Find where the given text appears and provide that cell's center as [x, y] coordinate. 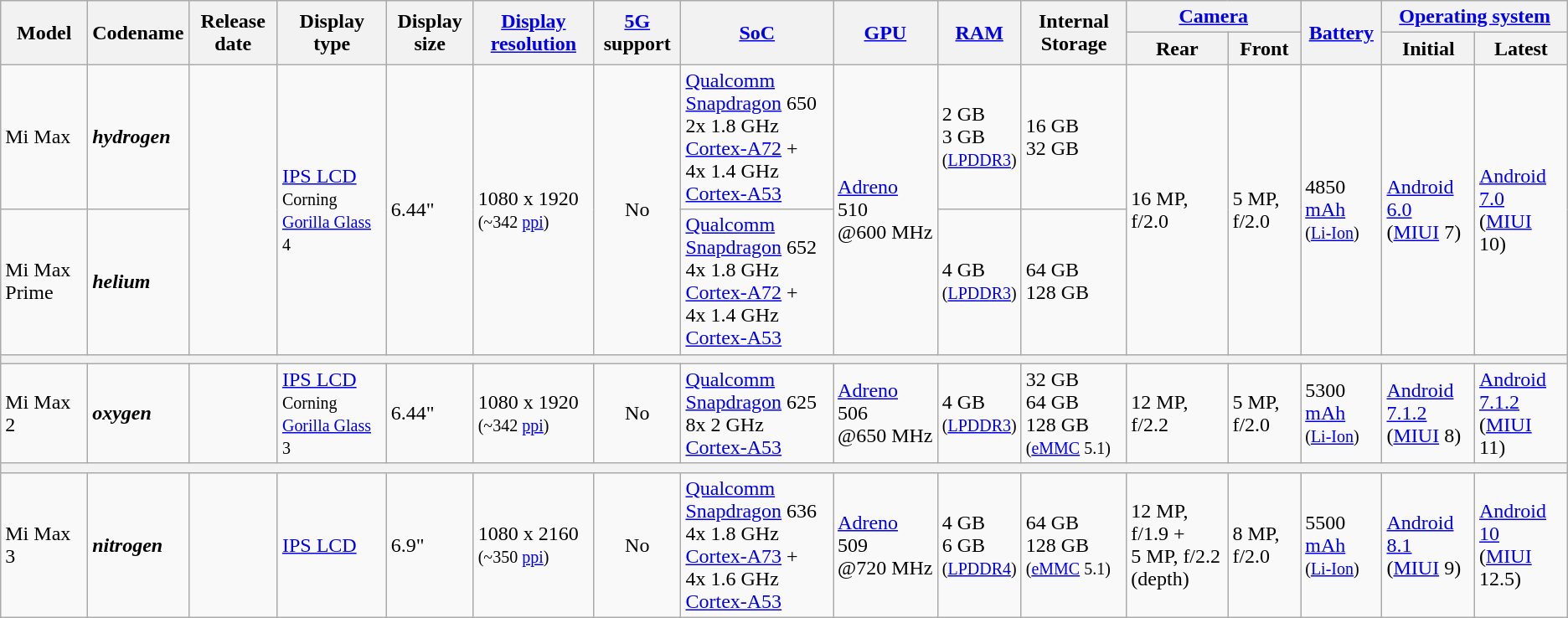
Adreno 509@720 MHz [886, 544]
12 MP, f/1.9 +5 MP, f/2.2 (depth) [1178, 544]
Qualcomm Snapdragon 6524x 1.8 GHz Cortex-A72 +4x 1.4 GHz Cortex-A53 [757, 281]
Android 6.0(MIUI 7) [1429, 209]
5500 mAh(Li-Ion) [1342, 544]
6.9" [430, 544]
helium [138, 281]
64 GB128 GB(eMMC 5.1) [1074, 544]
Qualcomm Snapdragon 6258x 2 GHz Cortex-A53 [757, 414]
Rear [1178, 49]
Model [44, 33]
Display type [332, 33]
Initial [1429, 49]
IPS LCD [332, 544]
5300 mAh(Li-Ion) [1342, 414]
1080 x 2160(~350 ppi) [533, 544]
Qualcomm Snapdragon 6364x 1.8 GHz Cortex-A73 +4x 1.6 GHz Cortex-A53 [757, 544]
4 GB6 GB(LPDDR4) [979, 544]
12 MP, f/2.2 [1178, 414]
Android 10(MIUI 12.5) [1521, 544]
Camera [1214, 17]
Mi Max 2 [44, 414]
5G support [637, 33]
IPS LCDCorning Gorilla Glass 4 [332, 209]
Adreno 510@600 MHz [886, 209]
8 MP, f/2.0 [1265, 544]
Display size [430, 33]
Front [1265, 49]
Operating system [1474, 17]
32 GB64 GB128 GB(eMMC 5.1) [1074, 414]
Mi Max [44, 137]
SoC [757, 33]
Codename [138, 33]
Display resolution [533, 33]
RAM [979, 33]
Android 7.0(MIUI 10) [1521, 209]
2 GB3 GB(LPDDR3) [979, 137]
Android 7.1.2(MIUI 11) [1521, 414]
Internal Storage [1074, 33]
Android 8.1(MIUI 9) [1429, 544]
hydrogen [138, 137]
16 GB32 GB [1074, 137]
nitrogen [138, 544]
Mi Max 3 [44, 544]
4850 mAh(Li-Ion) [1342, 209]
Qualcomm Snapdragon 6502x 1.8 GHz Cortex-A72 +4x 1.4 GHz Cortex-A53 [757, 137]
Mi Max Prime [44, 281]
GPU [886, 33]
Battery [1342, 33]
Android 7.1.2(MIUI 8) [1429, 414]
Latest [1521, 49]
oxygen [138, 414]
16 MP, f/2.0 [1178, 209]
Adreno 506@650 MHz [886, 414]
IPS LCDCorning Gorilla Glass 3 [332, 414]
Release date [233, 33]
64 GB128 GB [1074, 281]
